Determine the [x, y] coordinate at the center of the cell enclosing the given text.  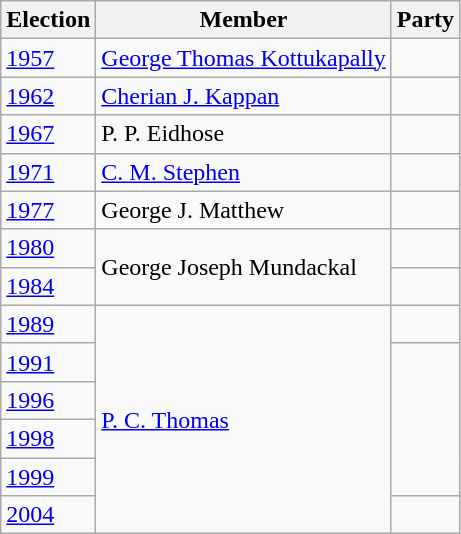
1998 [48, 438]
George Joseph Mundackal [244, 267]
2004 [48, 515]
1989 [48, 324]
1999 [48, 477]
1971 [48, 172]
Election [48, 20]
P. P. Eidhose [244, 134]
1957 [48, 58]
1967 [48, 134]
1991 [48, 362]
1980 [48, 248]
George J. Matthew [244, 210]
1984 [48, 286]
C. M. Stephen [244, 172]
P. C. Thomas [244, 419]
1977 [48, 210]
George Thomas Kottukapally [244, 58]
1962 [48, 96]
Member [244, 20]
Cherian J. Kappan [244, 96]
Party [425, 20]
1996 [48, 400]
